Search for the cell housing the specified text and yield its [x, y] center coordinate. 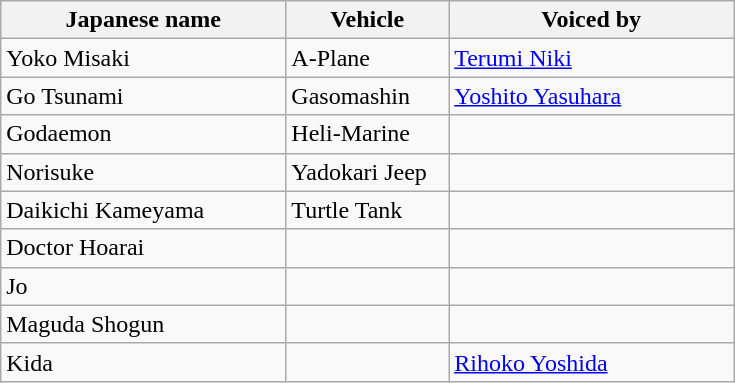
Godaemon [144, 134]
Rihoko Yoshida [592, 362]
Doctor Hoarai [144, 248]
Terumi Niki [592, 58]
Yadokari Jeep [368, 172]
Heli-Marine [368, 134]
Voiced by [592, 20]
A-Plane [368, 58]
Yoko Misaki [144, 58]
Norisuke [144, 172]
Japanese name [144, 20]
Gasomashin [368, 96]
Go Tsunami [144, 96]
Turtle Tank [368, 210]
Daikichi Kameyama [144, 210]
Maguda Shogun [144, 324]
Yoshito Yasuhara [592, 96]
Kida [144, 362]
Jo [144, 286]
Vehicle [368, 20]
